Capture the cell that displays the provided text and extract its [X, Y] central coordinate. 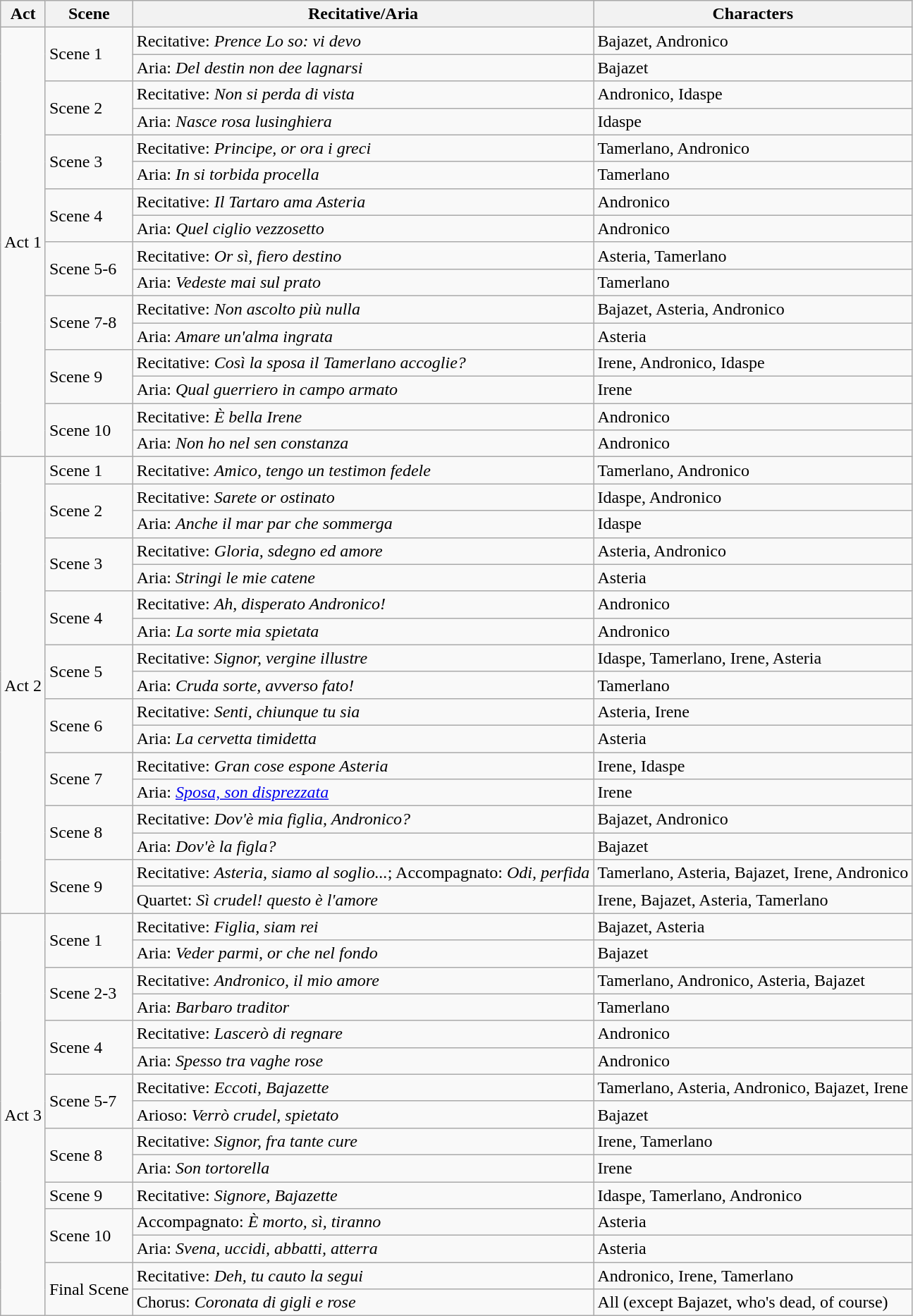
Recitative: È bella Irene [363, 417]
All (except Bajazet, who's dead, of course) [753, 1303]
Aria: Quel ciglio vezzosetto [363, 229]
Aria: Spesso tra vaghe rose [363, 1061]
Aria: Stringi le mie catene [363, 578]
Recitative: Lascerò di regnare [363, 1034]
Recitative: Asteria, siamo al soglio...; Accompagnato: Odi, perfida [363, 873]
Aria: Veder parmi, or che nel fondo [363, 954]
Act 3 [23, 1114]
Recitative: Ah, disperato Andronico! [363, 604]
Irene, Andronico, Idaspe [753, 363]
Chorus: Coronata di gigli e rose [363, 1303]
Recitative: Amico, tengo un testimon fedele [363, 470]
Final Scene [89, 1289]
Recitative: Or sì, fiero destino [363, 255]
Aria: La cervetta timidetta [363, 738]
Recitative: Gloria, sdegno ed amore [363, 551]
Recitative: Così la sposa il Tamerlano accoglie? [363, 363]
Tamerlano, Andronico, Asteria, Bajazet [753, 980]
Scene 7-8 [89, 322]
Characters [753, 14]
Andronico, Idaspe [753, 95]
Bajazet, Asteria [753, 927]
Aria: La sorte mia spietata [363, 631]
Scene 5-6 [89, 269]
Aria: Qual guerriero in campo armato [363, 390]
Aria: Cruda sorte, avverso fato! [363, 685]
Act 1 [23, 243]
Aria: Anche il mar par che sommerga [363, 524]
Recitative: Signor, vergine illustre [363, 658]
Aria: Del destin non dee lagnarsi [363, 68]
Aria: Amare un'alma ingrata [363, 336]
Recitative: Andronico, il mio amore [363, 980]
Recitative: Senti, chiunque tu sia [363, 712]
Irene, Idaspe [753, 765]
Asteria, Irene [753, 712]
Aria: Dov'è la figla? [363, 846]
Recitative: Signor, fra tante cure [363, 1141]
Recitative: Principe, or ora i greci [363, 148]
Aria: Vedeste mai sul prato [363, 282]
Tamerlano, Asteria, Andronico, Bajazet, Irene [753, 1087]
Recitative: Signore, Bajazette [363, 1195]
Arioso: Verrò crudel, spietato [363, 1114]
Aria: Non ho nel sen constanza [363, 444]
Recitative: Eccoti, Bajazette [363, 1087]
Recitative/Aria [363, 14]
Scene [89, 14]
Andronico, Irene, Tamerlano [753, 1276]
Tamerlano, Asteria, Bajazet, Irene, Andronico [753, 873]
Aria: Son tortorella [363, 1168]
Recitative: Gran cose espone Asteria [363, 765]
Act [23, 14]
Scene 7 [89, 779]
Idaspe, Tamerlano, Andronico [753, 1195]
Recitative: Il Tartaro ama Asteria [363, 202]
Aria: Svena, uccidi, abbatti, atterra [363, 1249]
Aria: Sposa, son disprezzata [363, 793]
Asteria, Andronico [753, 551]
Scene 2-3 [89, 994]
Accompagnato: È morto, sì, tiranno [363, 1222]
Asteria, Tamerlano [753, 255]
Recitative: Sarete or ostinato [363, 497]
Recitative: Non si perda di vista [363, 95]
Aria: In si torbida procella [363, 175]
Recitative: Figlia, siam rei [363, 927]
Irene, Bajazet, Asteria, Tamerlano [753, 900]
Quartet: Sì crudel! questo è l'amore [363, 900]
Recitative: Non ascolto più nulla [363, 309]
Bajazet, Asteria, Andronico [753, 309]
Act 2 [23, 686]
Irene, Tamerlano [753, 1141]
Recitative: Prence Lo so: vi devo [363, 41]
Aria: Barbaro traditor [363, 1007]
Recitative: Dov'è mia figlia, Andronico? [363, 820]
Idaspe, Tamerlano, Irene, Asteria [753, 658]
Recitative: Deh, tu cauto la segui [363, 1276]
Scene 6 [89, 725]
Aria: Nasce rosa lusinghiera [363, 121]
Scene 5 [89, 671]
Scene 5-7 [89, 1101]
Idaspe, Andronico [753, 497]
